Return the [X, Y] coordinate for the center point of the cell that contains the specified text.  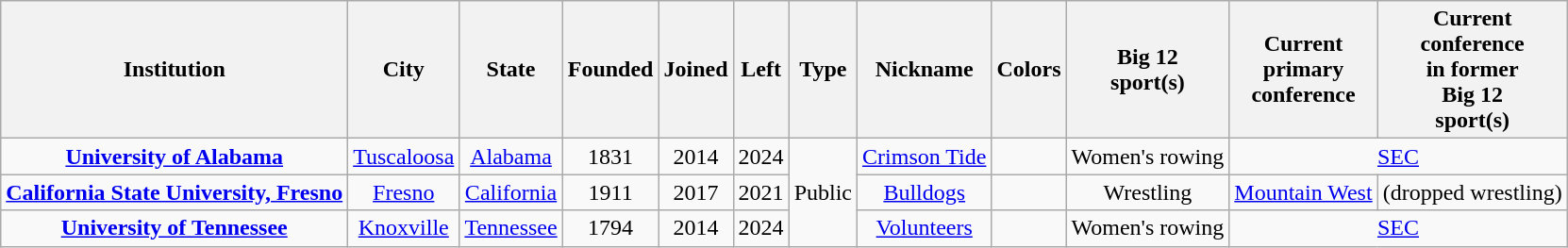
Type [823, 70]
Currentprimaryconference [1304, 70]
Fresno [404, 192]
Wrestling [1147, 192]
City [404, 70]
Mountain West [1304, 192]
Left [760, 70]
Volunteers [925, 228]
(dropped wrestling) [1472, 192]
Joined [696, 70]
Founded [610, 70]
2017 [696, 192]
Big 12sport(s) [1147, 70]
Public [823, 192]
Nickname [925, 70]
Crimson Tide [925, 157]
2021 [760, 192]
Knoxville [404, 228]
Institution [175, 70]
University of Tennessee [175, 228]
State [511, 70]
Colors [1028, 70]
Currentconferencein formerBig 12sport(s) [1472, 70]
Alabama [511, 157]
1831 [610, 157]
University of Alabama [175, 157]
Tennessee [511, 228]
Bulldogs [925, 192]
California State University, Fresno [175, 192]
California [511, 192]
1794 [610, 228]
1911 [610, 192]
Tuscaloosa [404, 157]
